Determine the [X, Y] coordinate at the center of the cell enclosing the given text.  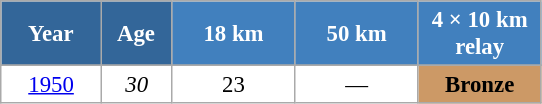
50 km [356, 34]
18 km [234, 34]
— [356, 85]
30 [136, 85]
4 × 10 km relay [480, 34]
23 [234, 85]
1950 [52, 85]
Bronze [480, 85]
Age [136, 34]
Year [52, 34]
